From the cell containing the given text, extract its center point as [x, y] coordinate. 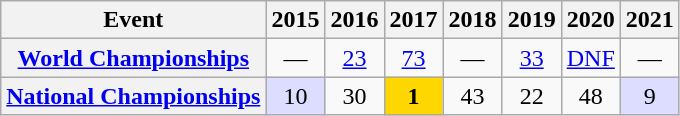
30 [354, 96]
48 [590, 96]
9 [650, 96]
73 [414, 58]
22 [532, 96]
2020 [590, 20]
2015 [296, 20]
World Championships [134, 58]
2016 [354, 20]
2021 [650, 20]
2019 [532, 20]
33 [532, 58]
2018 [472, 20]
2017 [414, 20]
10 [296, 96]
1 [414, 96]
DNF [590, 58]
Event [134, 20]
23 [354, 58]
National Championships [134, 96]
43 [472, 96]
